Identify which cell holds the provided text, then report its (x, y) central coordinate. 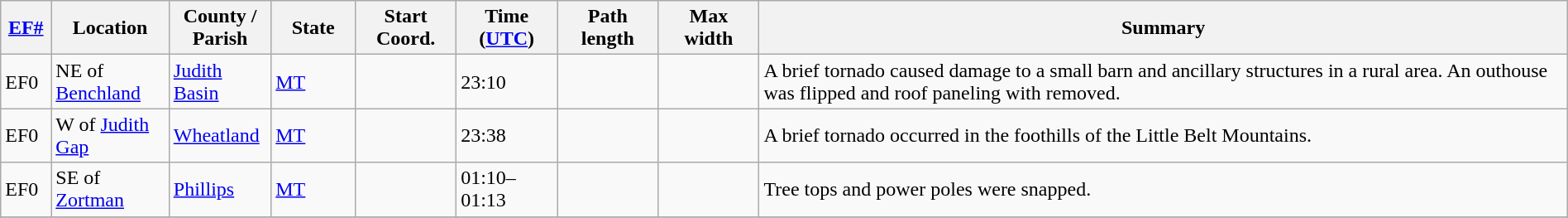
EF# (26, 28)
23:38 (507, 136)
Phillips (220, 189)
Path length (608, 28)
W of Judith Gap (110, 136)
State (313, 28)
A brief tornado caused damage to a small barn and ancillary structures in a rural area. An outhouse was flipped and roof paneling with removed. (1163, 81)
Start Coord. (406, 28)
SE of Zortman (110, 189)
Tree tops and power poles were snapped. (1163, 189)
01:10–01:13 (507, 189)
Judith Basin (220, 81)
County / Parish (220, 28)
NE of Benchland (110, 81)
23:10 (507, 81)
Time (UTC) (507, 28)
A brief tornado occurred in the foothills of the Little Belt Mountains. (1163, 136)
Location (110, 28)
Max width (709, 28)
Wheatland (220, 136)
Summary (1163, 28)
